Find where the given text appears and provide that cell's center as [X, Y] coordinate. 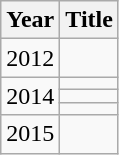
2012 [30, 58]
2015 [30, 134]
2014 [30, 96]
Title [90, 20]
Year [30, 20]
